Identify which cell holds the provided text, then report its (x, y) central coordinate. 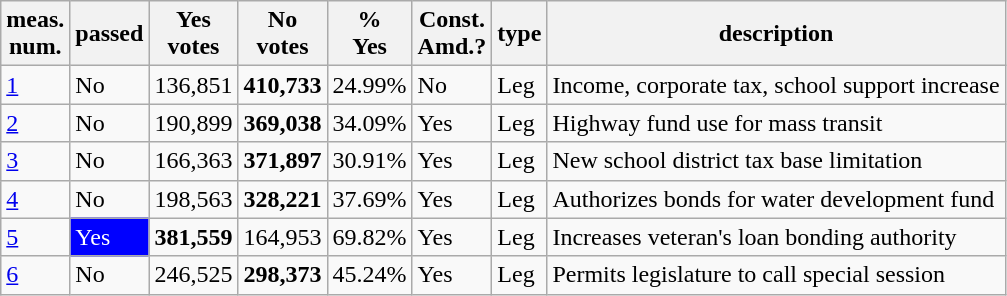
Yesvotes (194, 34)
164,953 (282, 237)
246,525 (194, 275)
298,373 (282, 275)
45.24% (370, 275)
34.09% (370, 123)
30.91% (370, 161)
37.69% (370, 199)
371,897 (282, 161)
meas.num. (36, 34)
166,363 (194, 161)
3 (36, 161)
5 (36, 237)
Permits legislature to call special session (776, 275)
description (776, 34)
1 (36, 85)
69.82% (370, 237)
2 (36, 123)
190,899 (194, 123)
Authorizes bonds for water development fund (776, 199)
198,563 (194, 199)
Increases veteran's loan bonding authority (776, 237)
passed (110, 34)
Income, corporate tax, school support increase (776, 85)
Novotes (282, 34)
%Yes (370, 34)
369,038 (282, 123)
136,851 (194, 85)
410,733 (282, 85)
328,221 (282, 199)
4 (36, 199)
type (520, 34)
381,559 (194, 237)
6 (36, 275)
24.99% (370, 85)
Const.Amd.? (452, 34)
Highway fund use for mass transit (776, 123)
New school district tax base limitation (776, 161)
